Return [x, y] of the center of cell containing provided text 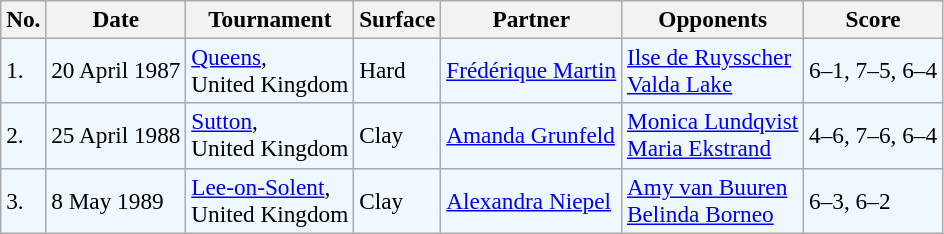
Amanda Grunfeld [532, 136]
Amy van Buuren Belinda Borneo [713, 200]
1. [24, 70]
6–1, 7–5, 6–4 [874, 70]
No. [24, 19]
25 April 1988 [116, 136]
Frédérique Martin [532, 70]
Sutton,United Kingdom [270, 136]
20 April 1987 [116, 70]
8 May 1989 [116, 200]
Date [116, 19]
Lee-on-Solent,United Kingdom [270, 200]
6–3, 6–2 [874, 200]
Monica Lundqvist Maria Ekstrand [713, 136]
3. [24, 200]
Partner [532, 19]
Opponents [713, 19]
Ilse de Ruysscher Valda Lake [713, 70]
4–6, 7–6, 6–4 [874, 136]
Surface [398, 19]
Alexandra Niepel [532, 200]
Score [874, 19]
2. [24, 136]
Tournament [270, 19]
Queens,United Kingdom [270, 70]
Hard [398, 70]
